Search for the cell housing the specified text and yield its (x, y) center coordinate. 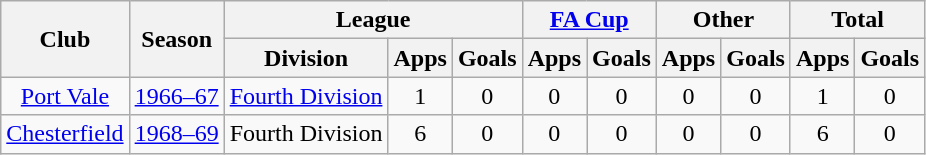
Port Vale (65, 96)
Other (723, 20)
League (373, 20)
1968–69 (176, 134)
Club (65, 39)
FA Cup (589, 20)
1966–67 (176, 96)
Chesterfield (65, 134)
Division (306, 58)
Total (857, 20)
Season (176, 39)
